Search for the cell housing the specified text and yield its (x, y) center coordinate. 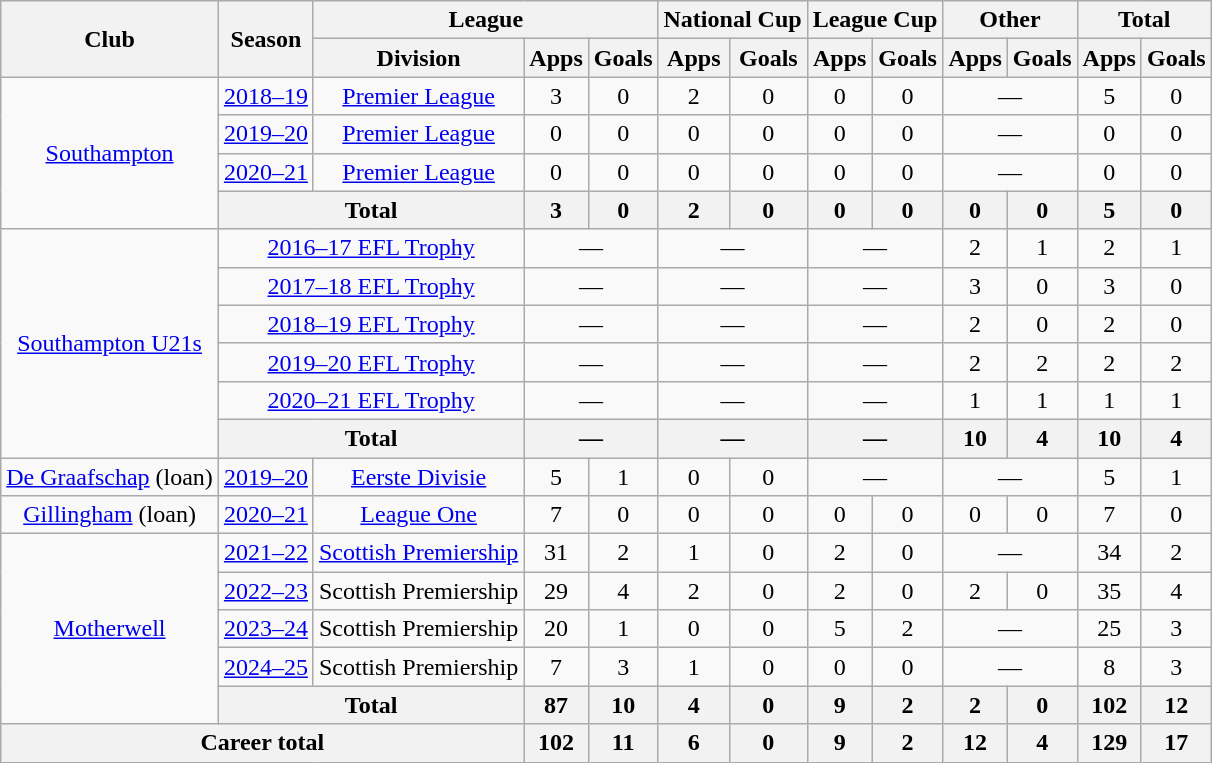
League Cup (875, 20)
129 (1109, 743)
11 (623, 743)
Other (1010, 20)
2017–18 EFL Trophy (370, 286)
Southampton (110, 153)
29 (556, 591)
Division (418, 58)
25 (1109, 629)
Eerste Divisie (418, 477)
8 (1109, 667)
De Graafschap (loan) (110, 477)
34 (1109, 553)
Season (266, 39)
League One (418, 515)
20 (556, 629)
2024–25 (266, 667)
2019–20 EFL Trophy (370, 362)
Club (110, 39)
National Cup (732, 20)
Motherwell (110, 629)
2022–23 (266, 591)
17 (1176, 743)
35 (1109, 591)
Southampton U21s (110, 343)
2018–19 EFL Trophy (370, 324)
87 (556, 705)
2020–21 EFL Trophy (370, 400)
2021–22 (266, 553)
31 (556, 553)
2023–24 (266, 629)
Gillingham (loan) (110, 515)
6 (694, 743)
League (486, 20)
Career total (262, 743)
2016–17 EFL Trophy (370, 248)
2018–19 (266, 96)
